Pinpoint the cell where the given text exists, returning its (x, y) midpoint coordinate. 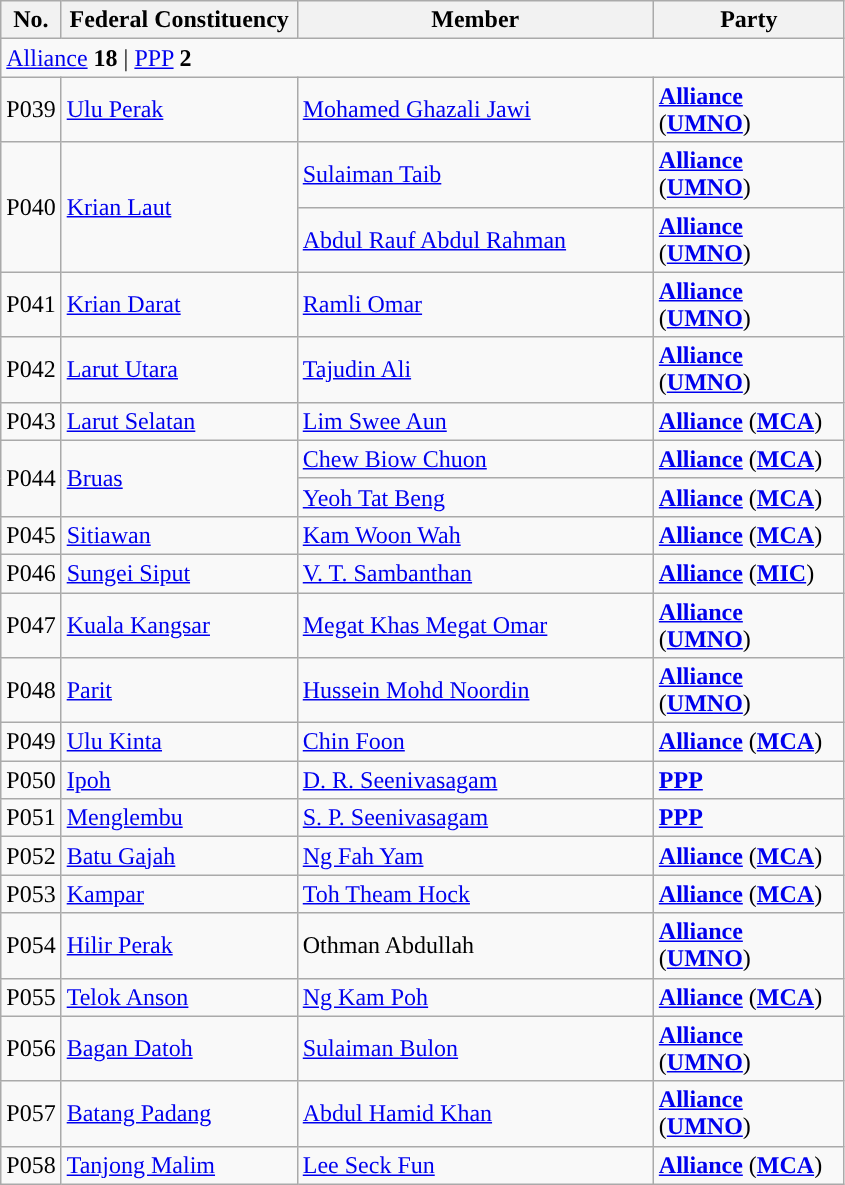
Hussein Mohd Noordin (475, 690)
Ipoh (179, 780)
P039 (31, 110)
Toh Theam Hock (475, 894)
Krian Laut (179, 207)
Lee Seck Fun (475, 1165)
Ulu Kinta (179, 742)
Federal Constituency (179, 20)
P054 (31, 946)
P045 (31, 535)
Batu Gajah (179, 856)
Ramli Omar (475, 304)
Tanjong Malim (179, 1165)
Larut Selatan (179, 421)
Tajudin Ali (475, 370)
P056 (31, 1048)
Abdul Hamid Khan (475, 1114)
Kampar (179, 894)
P055 (31, 997)
Mohamed Ghazali Jawi (475, 110)
P046 (31, 573)
D. R. Seenivasagam (475, 780)
Kam Woon Wah (475, 535)
P040 (31, 207)
S. P. Seenivasagam (475, 818)
Yeoh Tat Beng (475, 497)
Sulaiman Bulon (475, 1048)
P052 (31, 856)
Sulaiman Taib (475, 174)
Chin Foon (475, 742)
Othman Abdullah (475, 946)
P058 (31, 1165)
P042 (31, 370)
P047 (31, 624)
Party (748, 20)
P051 (31, 818)
Ng Kam Poh (475, 997)
Krian Darat (179, 304)
Lim Swee Aun (475, 421)
P049 (31, 742)
Member (475, 20)
P048 (31, 690)
Sitiawan (179, 535)
Hilir Perak (179, 946)
P041 (31, 304)
Chew Biow Chuon (475, 459)
P057 (31, 1114)
P043 (31, 421)
V. T. Sambanthan (475, 573)
Kuala Kangsar (179, 624)
Abdul Rauf Abdul Rahman (475, 240)
Ng Fah Yam (475, 856)
Megat Khas Megat Omar (475, 624)
Alliance (MIC) (748, 573)
Sungei Siput (179, 573)
Bruas (179, 478)
Larut Utara (179, 370)
P050 (31, 780)
P044 (31, 478)
Bagan Datoh (179, 1048)
Alliance 18 | PPP 2 (423, 58)
Batang Padang (179, 1114)
Menglembu (179, 818)
P053 (31, 894)
Ulu Perak (179, 110)
Parit (179, 690)
No. (31, 20)
Telok Anson (179, 997)
